Detect which cell encompasses the target text, then output its (X, Y) center coordinate. 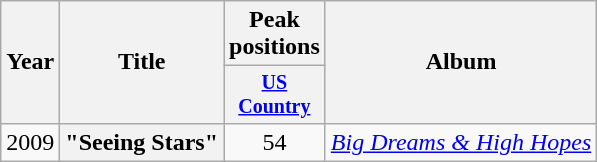
Album (461, 62)
Title (142, 62)
Big Dreams & High Hopes (461, 142)
US Country (275, 94)
54 (275, 142)
Peak positions (275, 34)
Year (30, 62)
"Seeing Stars" (142, 142)
2009 (30, 142)
